From the cell containing the given text, extract its center point as [X, Y] coordinate. 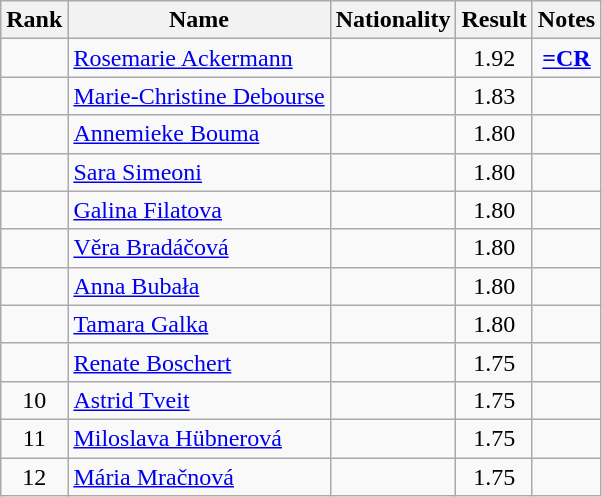
Tamara Galka [199, 324]
Věra Bradáčová [199, 248]
Renate Boschert [199, 362]
Galina Filatova [199, 210]
Notes [566, 20]
Anna Bubała [199, 286]
Result [494, 20]
Sara Simeoni [199, 172]
1.92 [494, 58]
1.83 [494, 96]
Astrid Tveit [199, 400]
Nationality [393, 20]
Miloslava Hübnerová [199, 438]
Rank [34, 20]
Mária Mračnová [199, 477]
Marie-Christine Debourse [199, 96]
Annemieke Bouma [199, 134]
12 [34, 477]
Name [199, 20]
Rosemarie Ackermann [199, 58]
=CR [566, 58]
11 [34, 438]
10 [34, 400]
